Return (X, Y) of the center of cell containing provided text 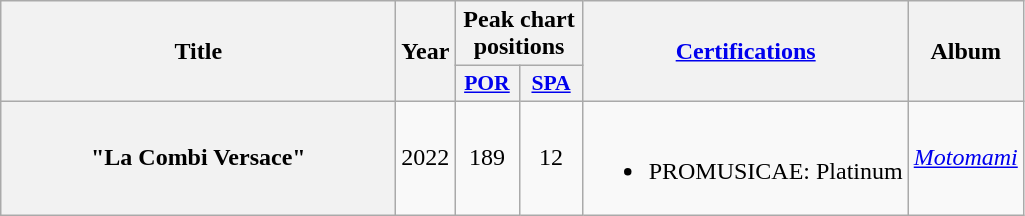
2022 (426, 158)
POR (487, 84)
SPA (551, 84)
Certifications (746, 52)
189 (487, 158)
Motomami (966, 158)
"La Combi Versace" (198, 158)
Album (966, 52)
PROMUSICAE: Platinum (746, 158)
Year (426, 52)
Title (198, 52)
Peak chart positions (519, 34)
12 (551, 158)
